Search for the cell housing the specified text and yield its [x, y] center coordinate. 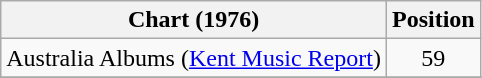
Chart (1976) [194, 20]
Position [433, 20]
59 [433, 58]
Australia Albums (Kent Music Report) [194, 58]
